Detect which cell encompasses the target text, then output its (X, Y) center coordinate. 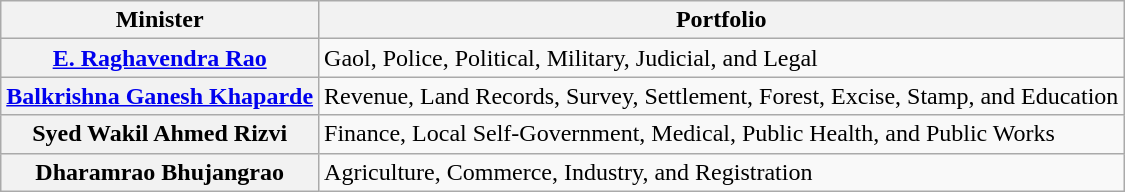
Portfolio (722, 20)
Revenue, Land Records, Survey, Settlement, Forest, Excise, Stamp, and Education (722, 96)
Balkrishna Ganesh Khaparde (160, 96)
Dharamrao Bhujangrao (160, 172)
Minister (160, 20)
E. Raghavendra Rao (160, 58)
Finance, Local Self-Government, Medical, Public Health, and Public Works (722, 134)
Agriculture, Commerce, Industry, and Registration (722, 172)
Syed Wakil Ahmed Rizvi (160, 134)
Gaol, Police, Political, Military, Judicial, and Legal (722, 58)
